Output the [x, y] coordinate of the center of the cell containing the given text.  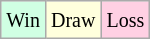
Win [24, 20]
Draw [72, 20]
Loss [126, 20]
